Scan for the cell matching the given text and deliver its (X, Y) coordinate at center. 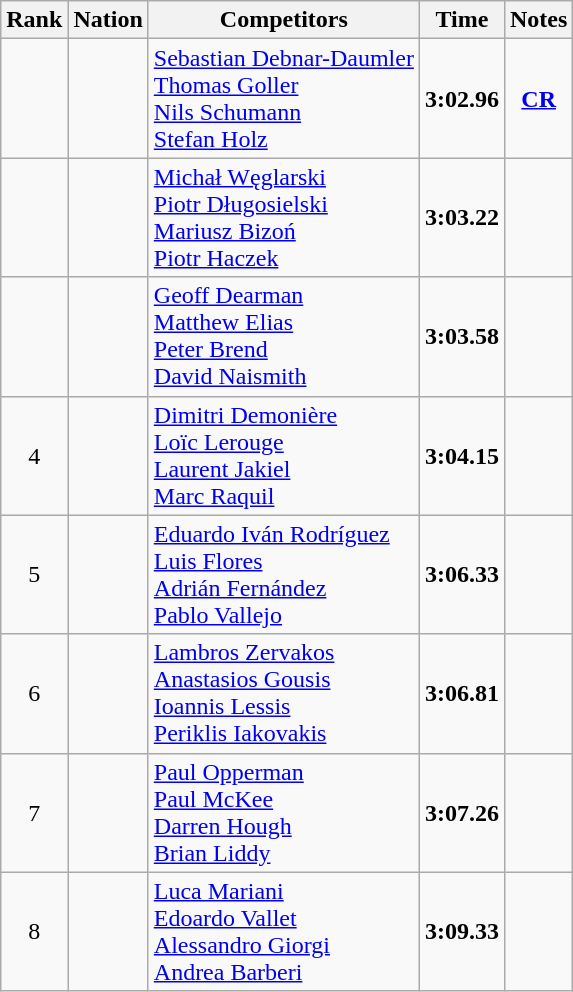
8 (34, 932)
Sebastian Debnar-DaumlerThomas GollerNils SchumannStefan Holz (284, 98)
Michał WęglarskiPiotr DługosielskiMariusz BizońPiotr Haczek (284, 218)
Notes (538, 20)
3:03.58 (462, 336)
Lambros ZervakosAnastasios GousisIoannis LessisPeriklis Iakovakis (284, 694)
3:06.33 (462, 574)
Competitors (284, 20)
3:07.26 (462, 812)
Nation (108, 20)
3:03.22 (462, 218)
5 (34, 574)
4 (34, 456)
Geoff DearmanMatthew EliasPeter BrendDavid Naismith (284, 336)
3:04.15 (462, 456)
Dimitri DemonièreLoïc LerougeLaurent JakielMarc Raquil (284, 456)
CR (538, 98)
3:02.96 (462, 98)
7 (34, 812)
Eduardo Iván RodríguezLuis FloresAdrián FernándezPablo Vallejo (284, 574)
3:06.81 (462, 694)
Rank (34, 20)
Paul OppermanPaul McKeeDarren HoughBrian Liddy (284, 812)
Time (462, 20)
Luca MarianiEdoardo ValletAlessandro GiorgiAndrea Barberi (284, 932)
6 (34, 694)
3:09.33 (462, 932)
